From the cell containing the given text, extract its center point as (x, y) coordinate. 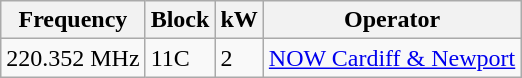
Block (180, 20)
2 (239, 58)
Operator (392, 20)
220.352 MHz (73, 58)
kW (239, 20)
11C (180, 58)
Frequency (73, 20)
NOW Cardiff & Newport (392, 58)
